Capture the cell that displays the provided text and extract its [x, y] central coordinate. 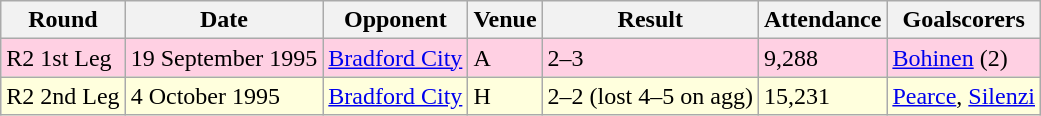
Goalscorers [964, 20]
19 September 1995 [224, 58]
R2 1st Leg [63, 58]
2–3 [650, 58]
Result [650, 20]
Date [224, 20]
Opponent [396, 20]
4 October 1995 [224, 96]
2–2 (lost 4–5 on agg) [650, 96]
Attendance [822, 20]
Round [63, 20]
H [505, 96]
9,288 [822, 58]
Pearce, Silenzi [964, 96]
Venue [505, 20]
A [505, 58]
15,231 [822, 96]
R2 2nd Leg [63, 96]
Bohinen (2) [964, 58]
